Locate the cell with the specified text and output its [X, Y] center coordinate. 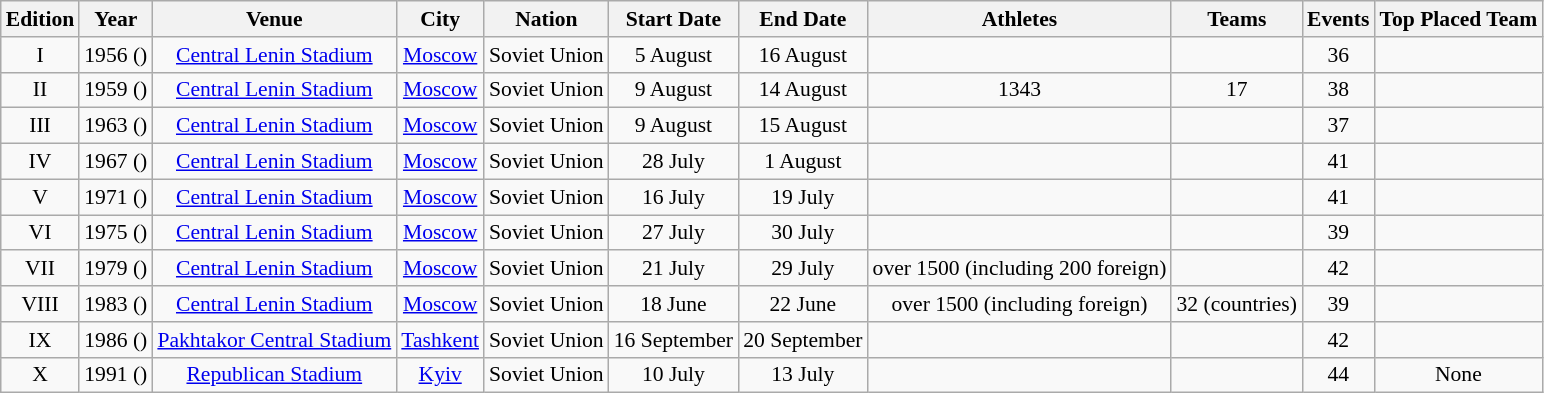
Edition [40, 19]
Venue [274, 19]
16 July [674, 197]
Top Placed Team [1459, 19]
15 August [802, 126]
27 July [674, 233]
End Date [802, 19]
19 July [802, 197]
22 June [802, 304]
1986 () [116, 340]
10 July [674, 375]
X [40, 375]
17 [1236, 90]
IV [40, 162]
13 July [802, 375]
1991 () [116, 375]
V [40, 197]
Events [1338, 19]
None [1459, 375]
Republican Stadium [274, 375]
16 September [674, 340]
37 [1338, 126]
38 [1338, 90]
20 September [802, 340]
Nation [546, 19]
Year [116, 19]
Tashkent [440, 340]
5 August [674, 55]
18 June [674, 304]
I [40, 55]
14 August [802, 90]
1343 [1020, 90]
1 August [802, 162]
1983 () [116, 304]
1979 () [116, 269]
1975 () [116, 233]
Kyiv [440, 375]
44 [1338, 375]
Pakhtakor Central Stadium [274, 340]
32 (countries) [1236, 304]
1956 () [116, 55]
1963 () [116, 126]
IX [40, 340]
28 July [674, 162]
29 July [802, 269]
1971 () [116, 197]
36 [1338, 55]
over 1500 (including 200 foreign) [1020, 269]
VII [40, 269]
30 July [802, 233]
Athletes [1020, 19]
16 August [802, 55]
21 July [674, 269]
over 1500 (including foreign) [1020, 304]
VI [40, 233]
VIII [40, 304]
1959 () [116, 90]
II [40, 90]
City [440, 19]
1967 () [116, 162]
Teams [1236, 19]
Start Date [674, 19]
III [40, 126]
